Identify which cell holds the provided text, then report its (x, y) central coordinate. 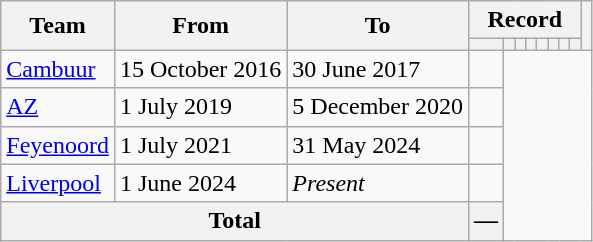
1 July 2019 (200, 107)
AZ (58, 107)
Cambuur (58, 69)
Total (235, 221)
1 June 2024 (200, 183)
1 July 2021 (200, 145)
— (486, 221)
31 May 2024 (378, 145)
To (378, 26)
15 October 2016 (200, 69)
Record (524, 20)
Team (58, 26)
Feyenoord (58, 145)
Present (378, 183)
Liverpool (58, 183)
From (200, 26)
5 December 2020 (378, 107)
30 June 2017 (378, 69)
